Extract the (x, y) coordinate from the center of the cell holding the provided text.  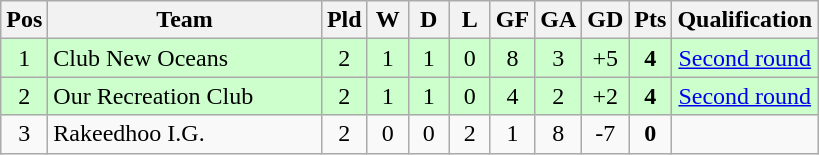
+2 (606, 96)
Our Recreation Club (185, 96)
D (428, 20)
Pld (344, 20)
L (470, 20)
GD (606, 20)
+5 (606, 58)
W (388, 20)
-7 (606, 134)
GA (558, 20)
GF (512, 20)
Rakeedhoo I.G. (185, 134)
Pos (24, 20)
Qualification (745, 20)
Club New Oceans (185, 58)
Pts (650, 20)
Team (185, 20)
